Determine the [X, Y] coordinate at the center of the cell enclosing the given text.  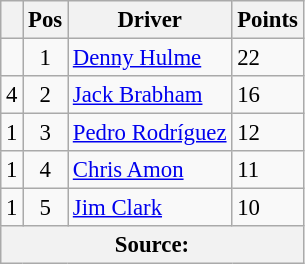
11 [268, 170]
2 [46, 95]
Driver [150, 20]
5 [46, 208]
Jack Brabham [150, 95]
Jim Clark [150, 208]
12 [268, 133]
Points [268, 20]
22 [268, 58]
Chris Amon [150, 170]
Pedro Rodríguez [150, 133]
Source: [152, 245]
Pos [46, 20]
10 [268, 208]
16 [268, 95]
Denny Hulme [150, 58]
3 [46, 133]
